Identify which cell holds the provided text, then report its [x, y] central coordinate. 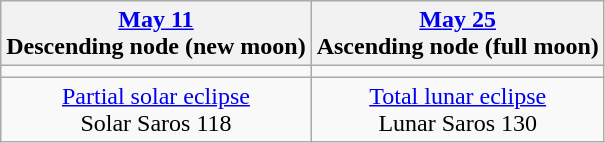
May 25Ascending node (full moon) [458, 34]
May 11Descending node (new moon) [156, 34]
Partial solar eclipseSolar Saros 118 [156, 110]
Total lunar eclipseLunar Saros 130 [458, 110]
